Return [X, Y] of the center of cell containing provided text 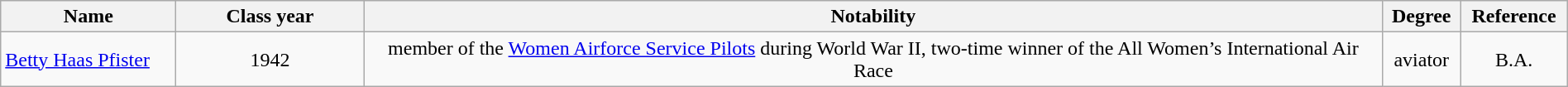
Betty Haas Pfister [88, 60]
Reference [1513, 17]
1942 [270, 60]
Name [88, 17]
aviator [1422, 60]
Notability [873, 17]
B.A. [1513, 60]
Class year [270, 17]
Degree [1422, 17]
member of the Women Airforce Service Pilots during World War II, two-time winner of the All Women’s International Air Race [873, 60]
